Provide the [x, y] coordinate of the cell's center where the given text is located.  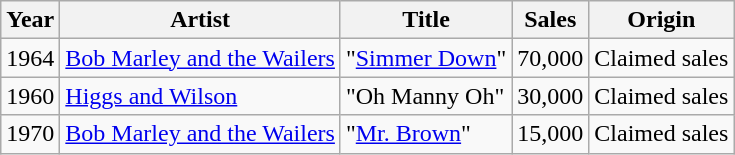
1964 [30, 58]
Origin [662, 20]
70,000 [550, 58]
Year [30, 20]
1960 [30, 96]
Sales [550, 20]
Artist [200, 20]
Title [426, 20]
15,000 [550, 134]
"Simmer Down" [426, 58]
30,000 [550, 96]
1970 [30, 134]
"Oh Manny Oh" [426, 96]
"Mr. Brown" [426, 134]
Higgs and Wilson [200, 96]
